Locate the cell with the specified text and output its [x, y] center coordinate. 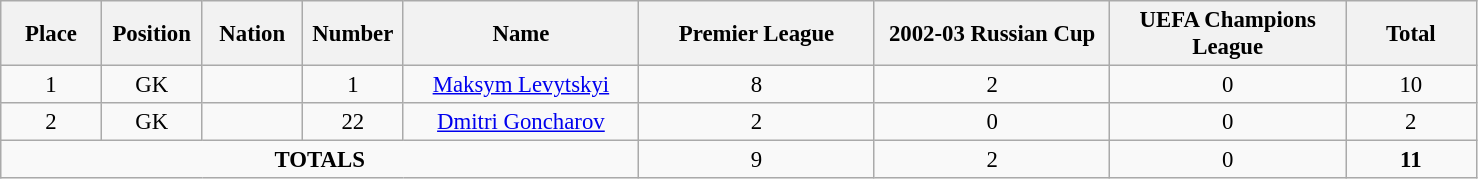
Name [521, 34]
Nation [252, 34]
UEFA Champions League [1228, 34]
10 [1412, 85]
22 [354, 122]
Place [52, 34]
Total [1412, 34]
9 [757, 160]
2002-03 Russian Cup [992, 34]
Maksym Levytskyi [521, 85]
11 [1412, 160]
TOTALS [320, 160]
Premier League [757, 34]
8 [757, 85]
Position [152, 34]
Dmitri Goncharov [521, 122]
Number [354, 34]
